Detect which cell encompasses the target text, then output its (X, Y) center coordinate. 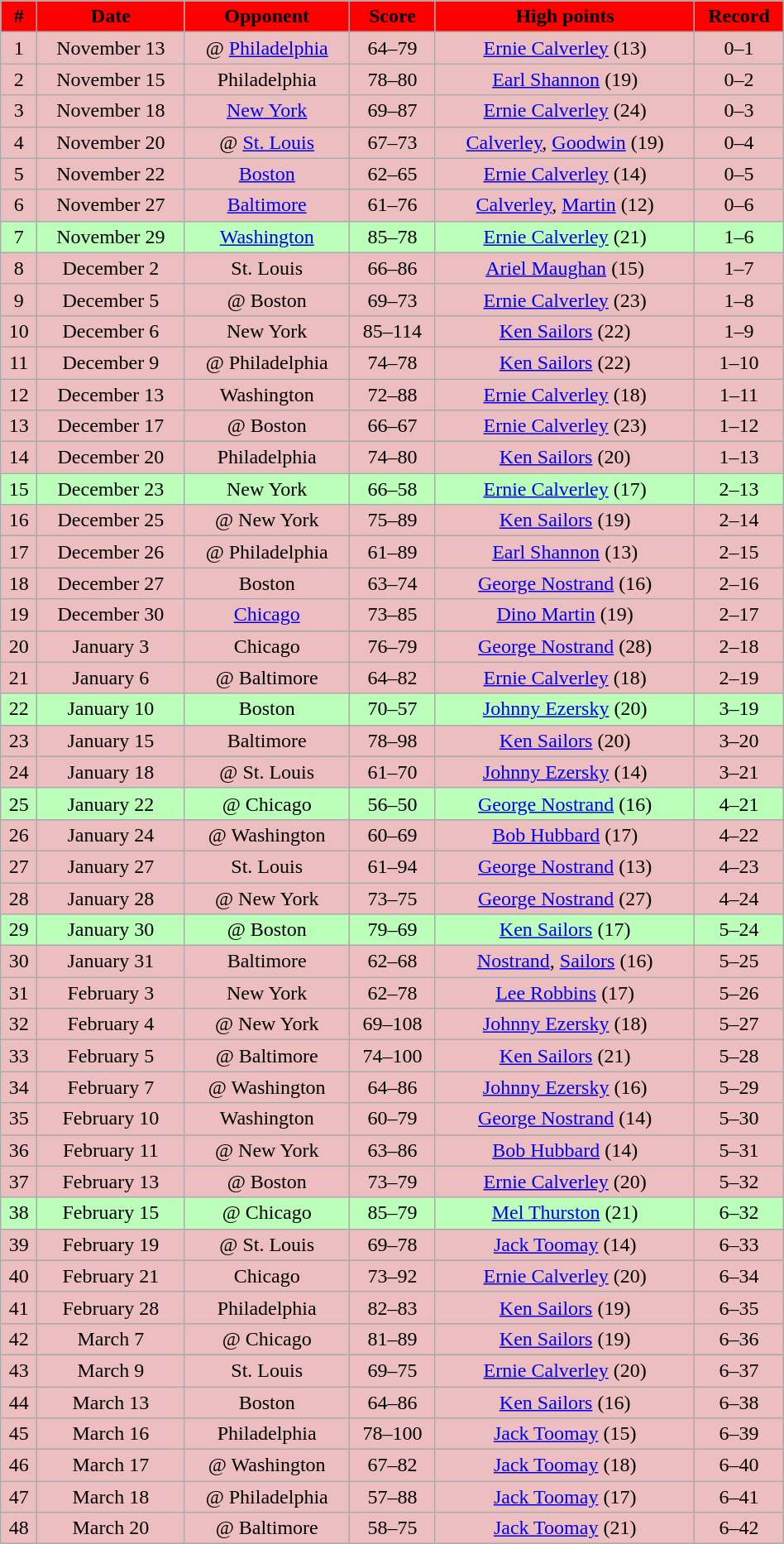
2–18 (739, 646)
Ernie Calverley (14) (564, 174)
76–79 (392, 646)
February 10 (111, 1119)
Jack Toomay (14) (564, 1244)
Earl Shannon (13) (564, 552)
4–23 (739, 866)
March 9 (111, 1370)
5 (19, 174)
4 (19, 142)
5–29 (739, 1087)
5–30 (739, 1119)
January 22 (111, 803)
34 (19, 1087)
January 31 (111, 961)
66–58 (392, 489)
61–76 (392, 205)
1–11 (739, 395)
28 (19, 898)
March 7 (111, 1339)
3–19 (739, 709)
8 (19, 268)
78–80 (392, 79)
7 (19, 237)
Johnny Ezersky (18) (564, 1024)
3–21 (739, 772)
79–69 (392, 930)
26 (19, 835)
69–75 (392, 1370)
January 24 (111, 835)
81–89 (392, 1339)
1–6 (739, 237)
69–78 (392, 1244)
December 20 (111, 458)
62–78 (392, 993)
6–39 (739, 1434)
February 5 (111, 1056)
5–28 (739, 1056)
32 (19, 1024)
0–4 (739, 142)
63–74 (392, 583)
Bob Hubbard (17) (564, 835)
60–69 (392, 835)
58–75 (392, 1528)
47 (19, 1497)
66–67 (392, 426)
George Nostrand (28) (564, 646)
3–20 (739, 741)
15 (19, 489)
December 6 (111, 331)
January 6 (111, 678)
85–79 (392, 1213)
February 15 (111, 1213)
Ernie Calverley (21) (564, 237)
38 (19, 1213)
57–88 (392, 1497)
Dino Martin (19) (564, 615)
Jack Toomay (18) (564, 1465)
Ernie Calverley (13) (564, 48)
17 (19, 552)
March 13 (111, 1403)
2–17 (739, 615)
69–87 (392, 111)
69–108 (392, 1024)
67–73 (392, 142)
14 (19, 458)
6–41 (739, 1497)
6–38 (739, 1403)
63–86 (392, 1150)
2–15 (739, 552)
November 13 (111, 48)
1–10 (739, 362)
High points (564, 17)
Johnny Ezersky (14) (564, 772)
0–5 (739, 174)
January 30 (111, 930)
21 (19, 678)
Calverley, Goodwin (19) (564, 142)
5–27 (739, 1024)
Jack Toomay (17) (564, 1497)
February 21 (111, 1276)
Nostrand, Sailors (16) (564, 961)
61–89 (392, 552)
Date (111, 17)
73–75 (392, 898)
December 23 (111, 489)
62–68 (392, 961)
1–7 (739, 268)
39 (19, 1244)
23 (19, 741)
0–3 (739, 111)
1–13 (739, 458)
6–37 (739, 1370)
December 13 (111, 395)
November 20 (111, 142)
70–57 (392, 709)
Johnny Ezersky (16) (564, 1087)
20 (19, 646)
5–32 (739, 1182)
6–35 (739, 1307)
6–32 (739, 1213)
November 18 (111, 111)
Jack Toomay (21) (564, 1528)
6–40 (739, 1465)
43 (19, 1370)
6–33 (739, 1244)
February 7 (111, 1087)
December 25 (111, 520)
6–42 (739, 1528)
George Nostrand (27) (564, 898)
Mel Thurston (21) (564, 1213)
November 15 (111, 79)
February 19 (111, 1244)
Bob Hubbard (14) (564, 1150)
# (19, 17)
30 (19, 961)
11 (19, 362)
29 (19, 930)
78–100 (392, 1434)
24 (19, 772)
64–82 (392, 678)
16 (19, 520)
61–70 (392, 772)
18 (19, 583)
Johnny Ezersky (20) (564, 709)
January 18 (111, 772)
5–26 (739, 993)
48 (19, 1528)
March 16 (111, 1434)
George Nostrand (13) (564, 866)
December 5 (111, 300)
64–79 (392, 48)
36 (19, 1150)
Lee Robbins (17) (564, 993)
5–31 (739, 1150)
December 27 (111, 583)
66–86 (392, 268)
3 (19, 111)
Opponent (266, 17)
February 28 (111, 1307)
November 29 (111, 237)
19 (19, 615)
6–36 (739, 1339)
January 10 (111, 709)
December 30 (111, 615)
69–73 (392, 300)
Earl Shannon (19) (564, 79)
85–78 (392, 237)
November 27 (111, 205)
1 (19, 48)
33 (19, 1056)
Jack Toomay (15) (564, 1434)
January 28 (111, 898)
Ken Sailors (17) (564, 930)
60–79 (392, 1119)
January 3 (111, 646)
62–65 (392, 174)
2–19 (739, 678)
6 (19, 205)
74–80 (392, 458)
1–9 (739, 331)
Ken Sailors (16) (564, 1403)
January 15 (111, 741)
February 13 (111, 1182)
4–22 (739, 835)
45 (19, 1434)
6–34 (739, 1276)
31 (19, 993)
Calverley, Martin (12) (564, 205)
February 4 (111, 1024)
February 11 (111, 1150)
1–8 (739, 300)
27 (19, 866)
13 (19, 426)
82–83 (392, 1307)
Record (739, 17)
0–1 (739, 48)
78–98 (392, 741)
0–2 (739, 79)
37 (19, 1182)
December 9 (111, 362)
5–24 (739, 930)
25 (19, 803)
9 (19, 300)
56–50 (392, 803)
85–114 (392, 331)
February 3 (111, 993)
Ken Sailors (21) (564, 1056)
44 (19, 1403)
67–82 (392, 1465)
November 22 (111, 174)
73–92 (392, 1276)
74–100 (392, 1056)
40 (19, 1276)
2–13 (739, 489)
George Nostrand (14) (564, 1119)
73–79 (392, 1182)
42 (19, 1339)
2–16 (739, 583)
Ariel Maughan (15) (564, 268)
0–6 (739, 205)
35 (19, 1119)
12 (19, 395)
74–78 (392, 362)
4–24 (739, 898)
4–21 (739, 803)
December 2 (111, 268)
January 27 (111, 866)
December 26 (111, 552)
41 (19, 1307)
Ernie Calverley (17) (564, 489)
61–94 (392, 866)
March 20 (111, 1528)
Score (392, 17)
Ernie Calverley (24) (564, 111)
2–14 (739, 520)
5–25 (739, 961)
22 (19, 709)
March 17 (111, 1465)
10 (19, 331)
72–88 (392, 395)
March 18 (111, 1497)
73–85 (392, 615)
75–89 (392, 520)
46 (19, 1465)
December 17 (111, 426)
1–12 (739, 426)
2 (19, 79)
